Extract the [X, Y] coordinate from the center of the cell holding the provided text.  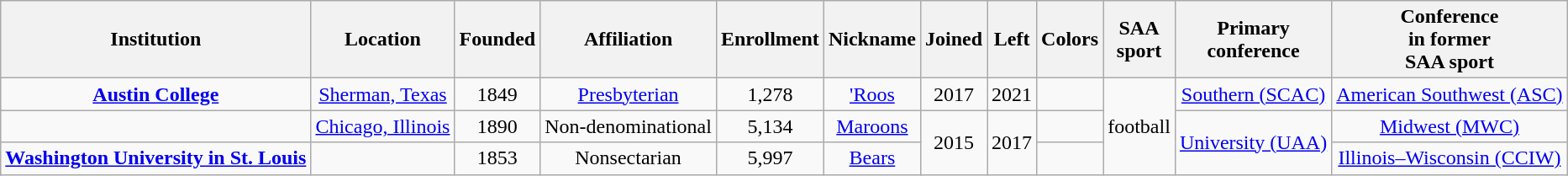
Austin College [156, 94]
American Southwest (ASC) [1450, 94]
Chicago, Illinois [383, 126]
Nonsectarian [629, 158]
Enrollment [770, 40]
Left [1012, 40]
5,997 [770, 158]
Joined [953, 40]
Maroons [872, 126]
Midwest (MWC) [1450, 126]
2021 [1012, 94]
Bears [872, 158]
Location [383, 40]
Colors [1071, 40]
5,134 [770, 126]
1849 [497, 94]
Presbyterian [629, 94]
Southern (SCAC) [1253, 94]
1,278 [770, 94]
1853 [497, 158]
1890 [497, 126]
Primaryconference [1253, 40]
SAAsport [1139, 40]
Conferencein formerSAA sport [1450, 40]
Sherman, Texas [383, 94]
Illinois–Wisconsin (CCIW) [1450, 158]
University (UAA) [1253, 142]
Institution [156, 40]
'Roos [872, 94]
2015 [953, 142]
Affiliation [629, 40]
Nickname [872, 40]
Washington University in St. Louis [156, 158]
Founded [497, 40]
Non-denominational [629, 126]
football [1139, 126]
